Scan for the cell matching the given text and deliver its (X, Y) coordinate at center. 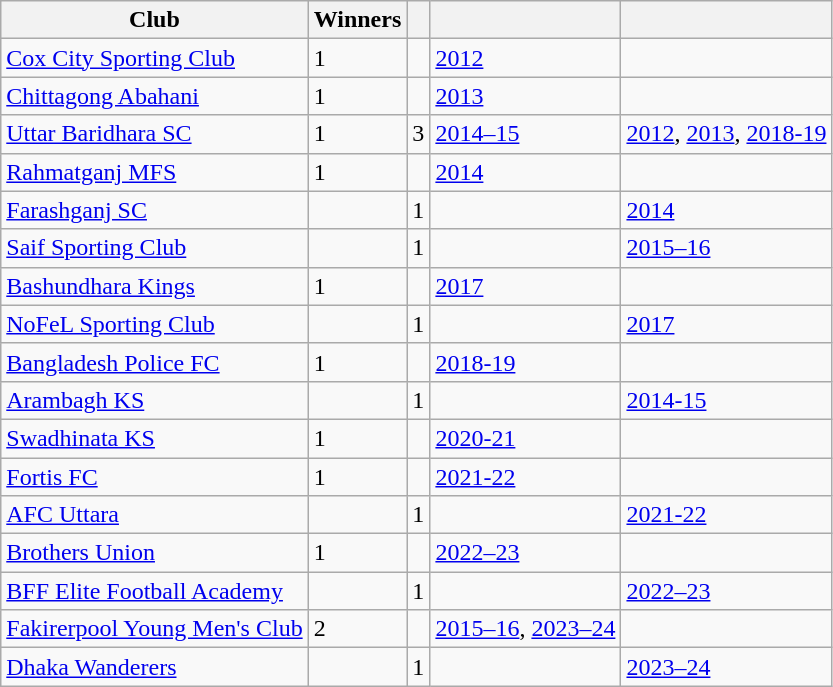
2015–16 (726, 248)
2014-15 (726, 400)
Uttar Baridhara SC (154, 134)
Fakirerpool Young Men's Club (154, 629)
Bangladesh Police FC (154, 362)
Winners (358, 20)
BFF Elite Football Academy (154, 591)
2013 (526, 96)
Swadhinata KS (154, 438)
Brothers Union (154, 553)
Farashganj SC (154, 210)
Club (154, 20)
Fortis FC (154, 477)
2023–24 (726, 667)
2 (358, 629)
Chittagong Abahani (154, 96)
2020-21 (526, 438)
Bashundhara Kings (154, 286)
AFC Uttara (154, 515)
2014–15 (526, 134)
Saif Sporting Club (154, 248)
2012 (526, 58)
2012, 2013, 2018-19 (726, 134)
Cox City Sporting Club (154, 58)
Dhaka Wanderers (154, 667)
Arambagh KS (154, 400)
3 (418, 134)
NoFeL Sporting Club (154, 324)
Rahmatganj MFS (154, 172)
2018-19 (526, 362)
2015–16, 2023–24 (526, 629)
